Return the [x, y] coordinate for the center point of the cell that contains the specified text.  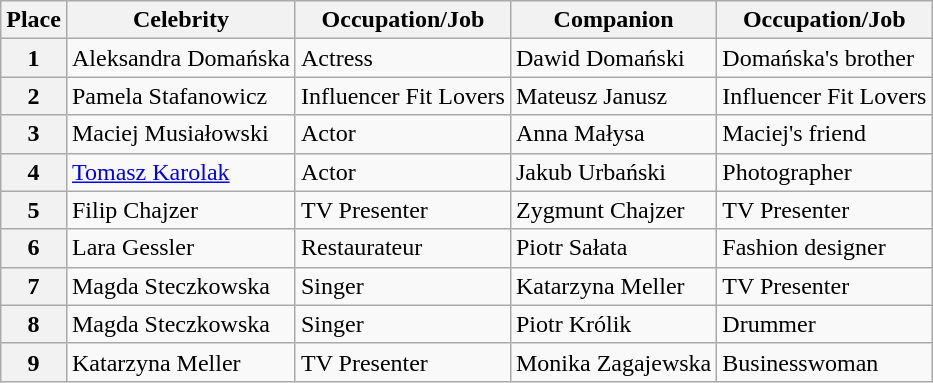
Mateusz Janusz [613, 96]
Companion [613, 20]
Restaurateur [402, 248]
6 [34, 248]
Monika Zagajewska [613, 362]
Piotr Sałata [613, 248]
1 [34, 58]
5 [34, 210]
7 [34, 286]
2 [34, 96]
Lara Gessler [180, 248]
Actress [402, 58]
9 [34, 362]
Filip Chajzer [180, 210]
4 [34, 172]
Maciej Musiałowski [180, 134]
Businesswoman [824, 362]
Pamela Stafanowicz [180, 96]
3 [34, 134]
Zygmunt Chajzer [613, 210]
Domańska's brother [824, 58]
Dawid Domański [613, 58]
Jakub Urbański [613, 172]
Drummer [824, 324]
Tomasz Karolak [180, 172]
Fashion designer [824, 248]
Piotr Królik [613, 324]
Aleksandra Domańska [180, 58]
Celebrity [180, 20]
8 [34, 324]
Photographer [824, 172]
Anna Małysa [613, 134]
Place [34, 20]
Maciej's friend [824, 134]
